Pinpoint the cell where the given text exists, returning its [X, Y] midpoint coordinate. 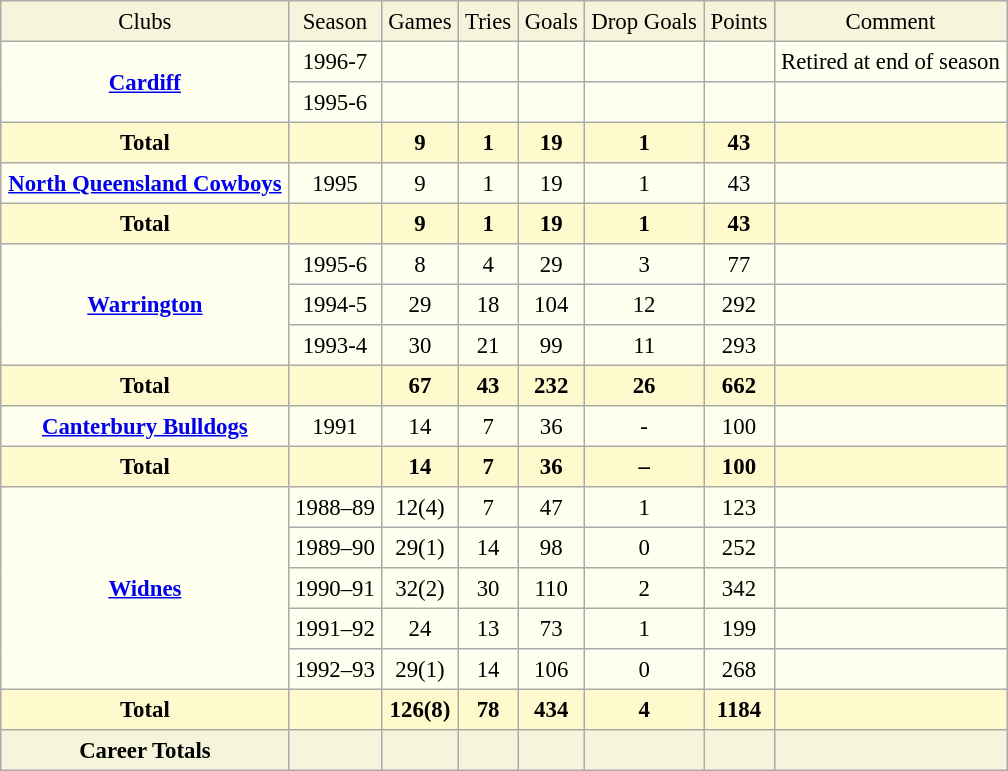
110 [552, 588]
1184 [739, 709]
99 [552, 345]
104 [552, 304]
Warrington [144, 305]
1993-4 [334, 345]
Drop Goals [644, 21]
12 [644, 304]
293 [739, 345]
77 [739, 264]
11 [644, 345]
North Queensland Cowboys [144, 183]
292 [739, 304]
Canterbury Bulldogs [144, 426]
Season [334, 21]
47 [552, 507]
– [644, 466]
1989–90 [334, 547]
78 [488, 709]
- [644, 426]
12(4) [420, 507]
21 [488, 345]
662 [739, 385]
126(8) [420, 709]
1990–91 [334, 588]
32(2) [420, 588]
18 [488, 304]
13 [488, 628]
Tries [488, 21]
252 [739, 547]
3 [644, 264]
24 [420, 628]
106 [552, 669]
Clubs [144, 21]
Points [739, 21]
Widnes [144, 588]
Career Totals [144, 750]
232 [552, 385]
199 [739, 628]
Comment [890, 21]
1994-5 [334, 304]
434 [552, 709]
Cardiff [144, 82]
26 [644, 385]
67 [420, 385]
2 [644, 588]
123 [739, 507]
Retired at end of season [890, 61]
342 [739, 588]
Goals [552, 21]
8 [420, 264]
1988–89 [334, 507]
268 [739, 669]
98 [552, 547]
73 [552, 628]
1996-7 [334, 61]
1992–93 [334, 669]
1991–92 [334, 628]
1995 [334, 183]
1991 [334, 426]
Games [420, 21]
